Scan for the cell matching the given text and deliver its (X, Y) coordinate at center. 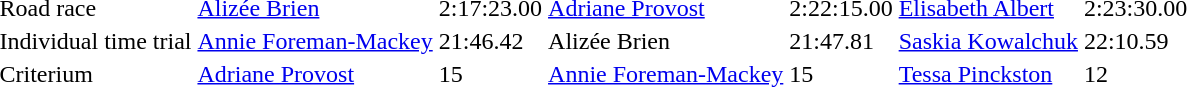
Saskia Kowalchuk (988, 41)
Alizée Brien (666, 41)
21:46.42 (490, 41)
21:47.81 (841, 41)
Annie Foreman-Mackey (315, 41)
